Scan for the cell matching the given text and deliver its [X, Y] coordinate at center. 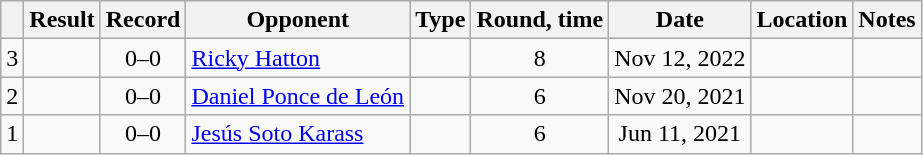
Record [143, 20]
Result [62, 20]
Notes [887, 20]
Daniel Ponce de León [298, 96]
Round, time [540, 20]
Type [440, 20]
Jun 11, 2021 [680, 134]
Nov 20, 2021 [680, 96]
Ricky Hatton [298, 58]
Location [802, 20]
Jesús Soto Karass [298, 134]
1 [12, 134]
Date [680, 20]
3 [12, 58]
Opponent [298, 20]
8 [540, 58]
Nov 12, 2022 [680, 58]
2 [12, 96]
